Pinpoint the cell where the given text exists, returning its [X, Y] midpoint coordinate. 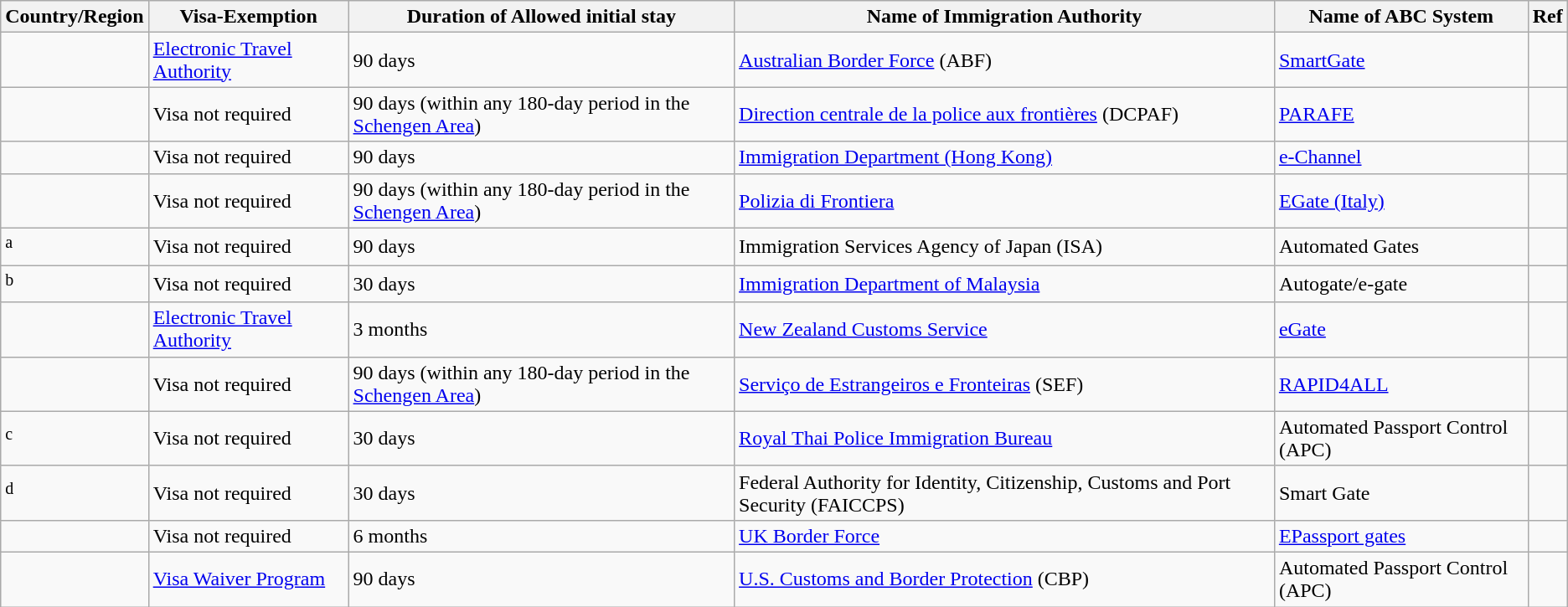
Immigration Department (Hong Kong) [1005, 157]
Autogate/e-gate [1400, 285]
EGate (Italy) [1400, 201]
Federal Authority for Identity, Citizenship, Customs and Port Security (FAICCPS) [1005, 492]
Name of ABC System [1400, 17]
Immigration Services Agency of Japan (ISA) [1005, 246]
e-Channel [1400, 157]
Australian Border Force (ABF) [1005, 60]
Name of Immigration Authority [1005, 17]
Duration of Allowed initial stay [541, 17]
d [75, 492]
U.S. Customs and Border Protection (CBP) [1005, 579]
a [75, 246]
3 months [541, 330]
EPassport gates [1400, 536]
UK Border Force [1005, 536]
Polizia di Frontiera [1005, 201]
Direction centrale de la police aux frontières (DCPAF) [1005, 114]
New Zealand Customs Service [1005, 330]
Immigration Department of Malaysia [1005, 285]
eGate [1400, 330]
Automated Gates [1400, 246]
Ref [1548, 17]
Visa-Exemption [248, 17]
Royal Thai Police Immigration Bureau [1005, 439]
Smart Gate [1400, 492]
c [75, 439]
6 months [541, 536]
Country/Region [75, 17]
RAPID4ALL [1400, 383]
b [75, 285]
SmartGate [1400, 60]
Serviço de Estrangeiros e Fronteiras (SEF) [1005, 383]
PARAFE [1400, 114]
Visa Waiver Program [248, 579]
